Pinpoint the cell where the given text exists, returning its (x, y) midpoint coordinate. 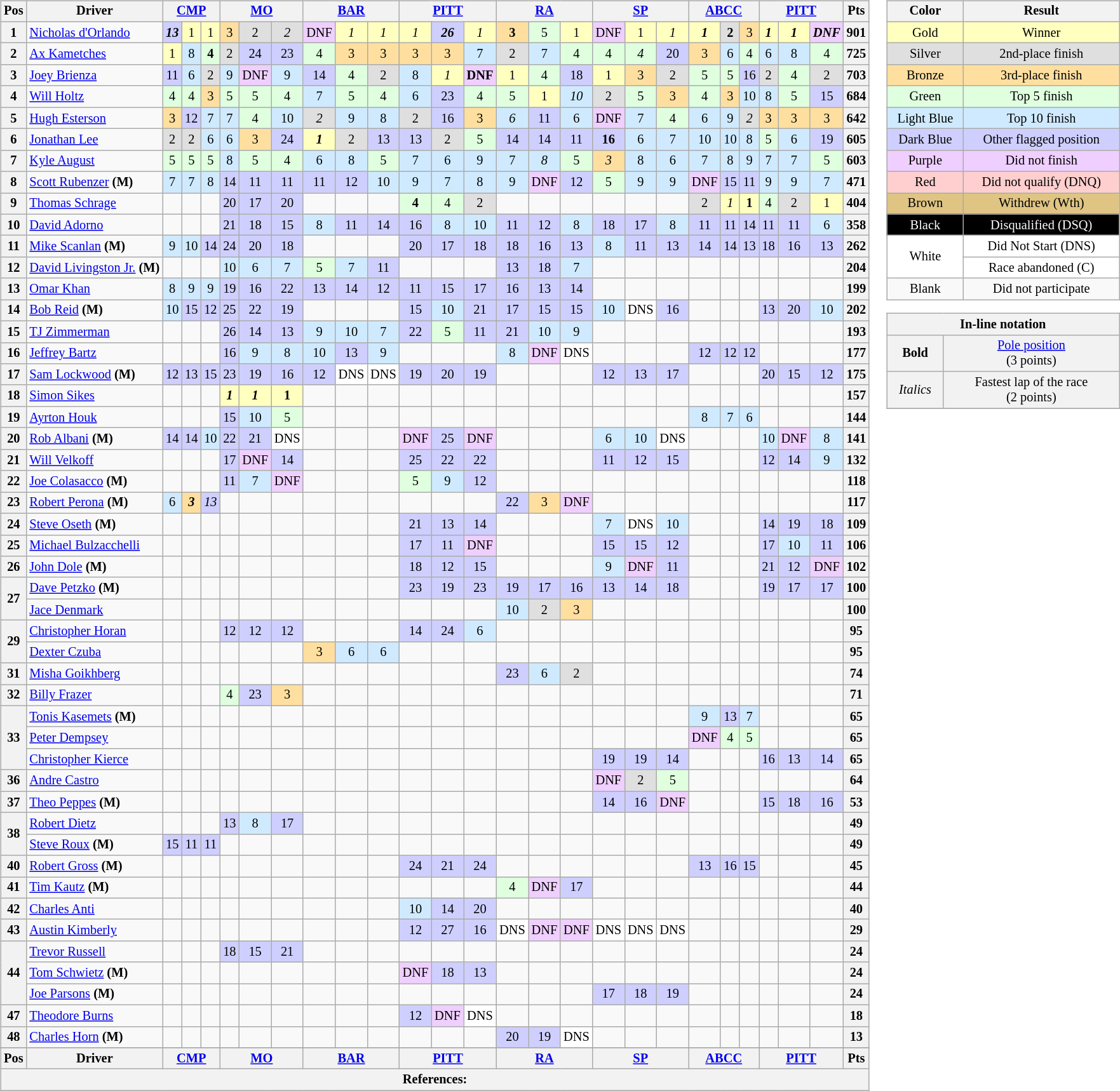
Race abandoned (C) (1042, 268)
193 (856, 331)
Rob Albani (M) (94, 439)
Scott Rubenzer (M) (94, 182)
3rd-place finish (1042, 76)
Withdrew (Wth) (1042, 204)
41 (13, 888)
Theodore Burns (94, 1015)
Steve Roux (M) (94, 845)
358 (856, 225)
Green (925, 97)
Dave Petzko (M) (94, 588)
Omar Khan (94, 289)
175 (856, 375)
Mike Scanlan (M) (94, 246)
43 (13, 930)
Did not participate (1042, 289)
48 (13, 1037)
Dexter Czuba (94, 652)
Jace Denmark (94, 610)
Will Velkoff (94, 460)
Blank (925, 289)
31 (13, 674)
Christopher Kierce (94, 760)
Tim Kautz (M) (94, 888)
38 (13, 834)
Robert Dietz (94, 824)
64 (856, 780)
Bold (915, 353)
Did Not Start (DNS) (1042, 246)
141 (856, 439)
Thomas Schrage (94, 204)
Robert Perona (M) (94, 503)
Trevor Russell (94, 952)
References: (435, 1080)
2nd-place finish (1042, 54)
Theo Peppes (M) (94, 802)
Robert Gross (M) (94, 866)
Peter Dempsey (94, 738)
Winner (1042, 32)
Bob Reid (M) (94, 311)
404 (856, 204)
Result (1042, 11)
Top 10 finish (1042, 118)
106 (856, 545)
157 (856, 396)
199 (856, 289)
725 (856, 54)
605 (856, 140)
Will Holtz (94, 97)
42 (13, 909)
Italics (915, 390)
Fastest lap of the race(2 points) (1031, 390)
132 (856, 460)
Sam Lockwood (M) (94, 375)
Andre Castro (94, 780)
Bronze (925, 76)
Pole position(3 points) (1031, 353)
36 (13, 780)
Nicholas d'Orlando (94, 32)
Joe Parsons (M) (94, 994)
74 (856, 674)
Purple (925, 161)
Billy Frazer (94, 695)
Austin Kimberly (94, 930)
109 (856, 524)
Tom Schwietz (M) (94, 973)
117 (856, 503)
Dark Blue (925, 140)
Did not finish (1042, 161)
71 (856, 695)
262 (856, 246)
Steve Oseth (M) (94, 524)
53 (856, 802)
David Livingston Jr. (M) (94, 268)
TJ Zimmerman (94, 331)
703 (856, 76)
White (925, 257)
Other flagged position (1042, 140)
47 (13, 1015)
642 (856, 118)
Christopher Horan (94, 631)
102 (856, 567)
Jeffrey Bartz (94, 353)
Joey Brienza (94, 76)
144 (856, 417)
Color (925, 11)
Black (925, 225)
John Dole (M) (94, 567)
177 (856, 353)
33 (13, 738)
Michael Bulzacchelli (94, 545)
Ayrton Houk (94, 417)
Charles Horn (M) (94, 1037)
Light Blue (925, 118)
32 (13, 695)
471 (856, 182)
Jonathan Lee (94, 140)
603 (856, 161)
Top 5 finish (1042, 97)
118 (856, 481)
Silver (925, 54)
Simon Sikes (94, 396)
Charles Anti (94, 909)
901 (856, 32)
Brown (925, 204)
Joe Colasacco (M) (94, 481)
37 (13, 802)
David Adorno (94, 225)
In-line notation (1003, 325)
45 (856, 866)
Disqualified (DSQ) (1042, 225)
Hugh Esterson (94, 118)
Tonis Kasemets (M) (94, 716)
Did not qualify (DNQ) (1042, 182)
Red (925, 182)
204 (856, 268)
Ax Kametches (94, 54)
Misha Goikhberg (94, 674)
202 (856, 311)
Gold (925, 32)
Kyle August (94, 161)
684 (856, 97)
